Pinpoint the cell where the given text exists, returning its [X, Y] midpoint coordinate. 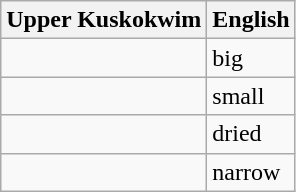
English [251, 20]
big [251, 58]
Upper Kuskokwim [104, 20]
small [251, 96]
dried [251, 134]
narrow [251, 172]
